Scan for the cell matching the given text and deliver its [x, y] coordinate at center. 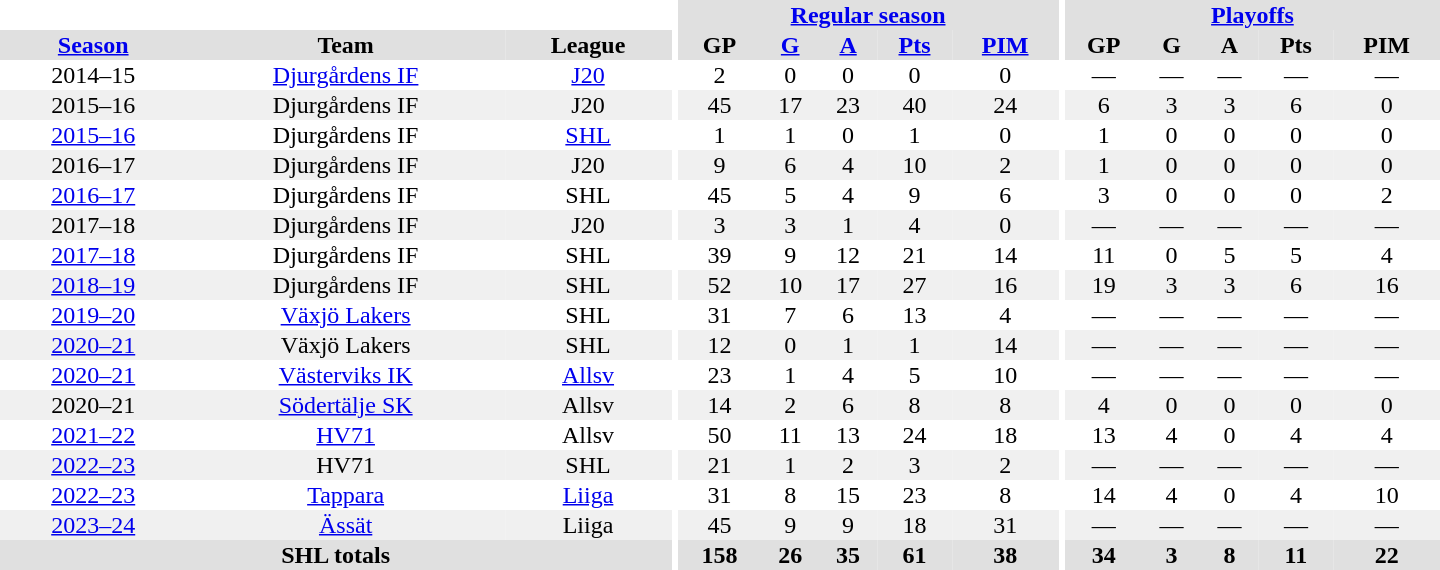
2018–19 [93, 285]
39 [720, 255]
Team [345, 45]
35 [848, 555]
Tappara [345, 495]
34 [1104, 555]
2021–22 [93, 435]
Ässät [345, 525]
61 [914, 555]
Regular season [868, 15]
Västerviks IK [345, 375]
2019–20 [93, 315]
7 [790, 315]
2023–24 [93, 525]
26 [790, 555]
22 [1386, 555]
Playoffs [1252, 15]
2014–15 [93, 75]
League [588, 45]
50 [720, 435]
SHL totals [336, 555]
158 [720, 555]
15 [848, 495]
27 [914, 285]
38 [1005, 555]
52 [720, 285]
Season [93, 45]
19 [1104, 285]
40 [914, 105]
Södertälje SK [345, 405]
